Output the [X, Y] coordinate of the center of the cell containing the given text.  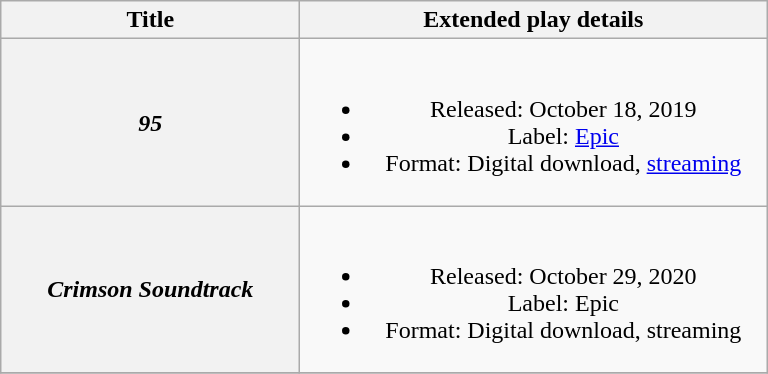
95 [150, 122]
Released: October 29, 2020Label: EpicFormat: Digital download, streaming [534, 290]
Extended play details [534, 20]
Title [150, 20]
Released: October 18, 2019Label: EpicFormat: Digital download, streaming [534, 122]
Crimson Soundtrack [150, 290]
